For the text-containing cell, return its midpoint in [X, Y] coordinate format. 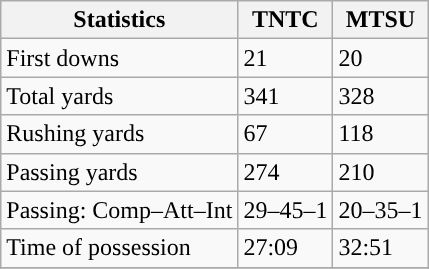
Passing yards [120, 172]
341 [286, 96]
MTSU [380, 20]
Time of possession [120, 248]
328 [380, 96]
67 [286, 134]
210 [380, 172]
20–35–1 [380, 210]
118 [380, 134]
Rushing yards [120, 134]
274 [286, 172]
Passing: Comp–Att–Int [120, 210]
Total yards [120, 96]
27:09 [286, 248]
20 [380, 58]
32:51 [380, 248]
TNTC [286, 20]
Statistics [120, 20]
First downs [120, 58]
21 [286, 58]
29–45–1 [286, 210]
